Search for the cell housing the specified text and yield its [X, Y] center coordinate. 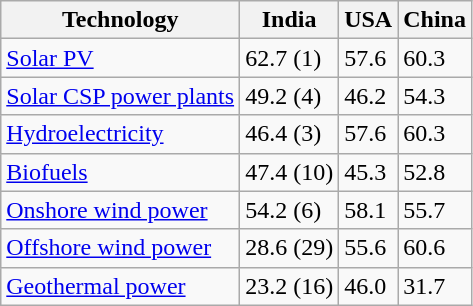
62.7 (1) [290, 58]
23.2 (16) [290, 286]
46.2 [368, 96]
47.4 (10) [290, 172]
52.8 [435, 172]
54.3 [435, 96]
46.0 [368, 286]
Onshore wind power [120, 210]
54.2 (6) [290, 210]
Geothermal power [120, 286]
55.6 [368, 248]
Solar PV [120, 58]
46.4 (3) [290, 134]
55.7 [435, 210]
28.6 (29) [290, 248]
49.2 (4) [290, 96]
China [435, 20]
USA [368, 20]
Technology [120, 20]
45.3 [368, 172]
60.6 [435, 248]
India [290, 20]
58.1 [368, 210]
Biofuels [120, 172]
Solar CSP power plants [120, 96]
Hydroelectricity [120, 134]
31.7 [435, 286]
Offshore wind power [120, 248]
